Scan for the cell matching the given text and deliver its (x, y) coordinate at center. 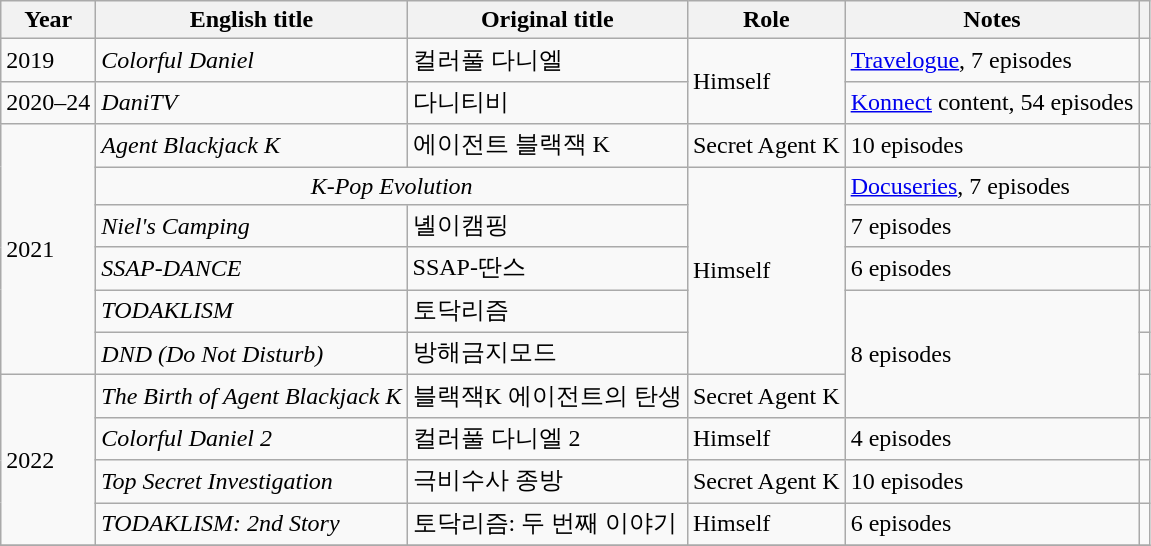
컬러풀 다니엘 (547, 60)
TODAKLISM: 2nd Story (252, 524)
녤이캠핑 (547, 226)
2021 (48, 250)
다니티비 (547, 102)
TODAKLISM (252, 312)
SSAP-딴스 (547, 268)
Year (48, 20)
SSAP-DANCE (252, 268)
DaniTV (252, 102)
Konnect content, 54 episodes (992, 102)
2019 (48, 60)
컬러풀 다니엘 2 (547, 438)
토닥리즘: 두 번째 이야기 (547, 524)
방해금지모드 (547, 354)
에이전트 블랙잭 K (547, 146)
English title (252, 20)
Notes (992, 20)
The Birth of Agent Blackjack K (252, 396)
극비수사 종방 (547, 482)
K-Pop Evolution (392, 185)
2020–24 (48, 102)
Original title (547, 20)
Agent Blackjack K (252, 146)
블랙잭K 에이전트의 탄생 (547, 396)
4 episodes (992, 438)
DND (Do Not Disturb) (252, 354)
Niel's Camping (252, 226)
Colorful Daniel (252, 60)
Top Secret Investigation (252, 482)
Travelogue, 7 episodes (992, 60)
7 episodes (992, 226)
Docuseries, 7 episodes (992, 185)
Colorful Daniel 2 (252, 438)
2022 (48, 460)
8 episodes (992, 354)
Role (766, 20)
토닥리즘 (547, 312)
